Output the [X, Y] coordinate of the center of the cell containing the given text.  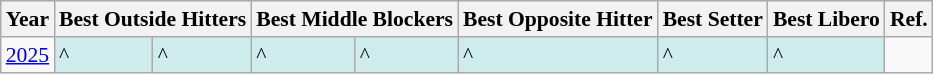
2025 [28, 55]
Year [28, 19]
Best Outside Hitters [152, 19]
Best Middle Blockers [354, 19]
Best Libero [826, 19]
Best Opposite Hitter [558, 19]
Best Setter [713, 19]
Ref. [909, 19]
